Determine the (X, Y) coordinate at the center of the cell enclosing the given text.  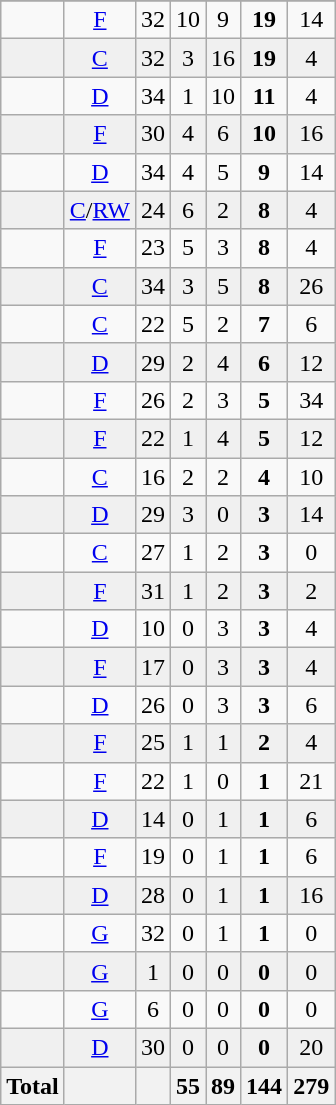
11 (264, 96)
23 (152, 248)
279 (312, 1085)
144 (264, 1085)
27 (152, 553)
31 (152, 591)
55 (188, 1085)
20 (312, 1047)
21 (312, 781)
17 (152, 667)
C/RW (100, 210)
89 (224, 1085)
25 (152, 743)
7 (264, 324)
24 (152, 210)
Total (33, 1085)
28 (152, 895)
